From the cell containing the given text, extract its center point as (X, Y) coordinate. 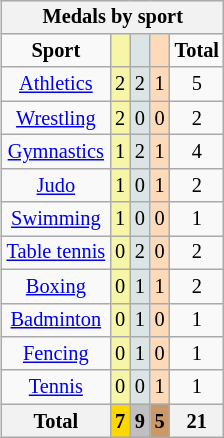
Badminton (56, 320)
Tennis (56, 387)
Sport (56, 51)
Table tennis (56, 253)
Boxing (56, 286)
21 (197, 421)
Medals by sport (113, 17)
Swimming (56, 219)
Gymnastics (56, 152)
Athletics (56, 84)
4 (197, 152)
Wrestling (56, 118)
7 (120, 421)
9 (140, 421)
Judo (56, 185)
Fencing (56, 354)
